Detect which cell encompasses the target text, then output its [X, Y] center coordinate. 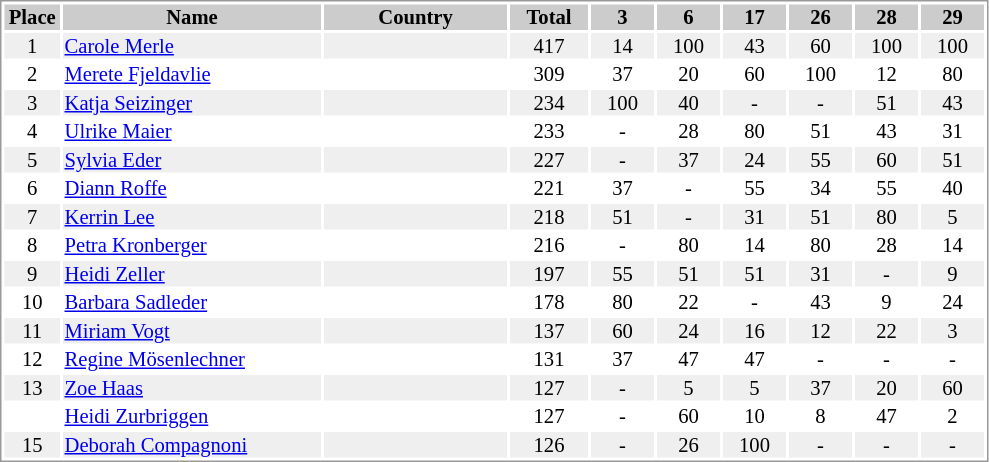
221 [549, 189]
Country [416, 17]
Total [549, 17]
137 [549, 331]
309 [549, 75]
233 [549, 131]
34 [820, 189]
126 [549, 445]
218 [549, 217]
Heidi Zeller [192, 274]
178 [549, 303]
131 [549, 359]
7 [32, 217]
234 [549, 103]
13 [32, 388]
Place [32, 17]
Heidi Zurbriggen [192, 417]
16 [754, 331]
11 [32, 331]
Sylvia Eder [192, 160]
Kerrin Lee [192, 217]
417 [549, 46]
Merete Fjeldavlie [192, 75]
227 [549, 160]
Katja Seizinger [192, 103]
Diann Roffe [192, 189]
15 [32, 445]
Ulrike Maier [192, 131]
Petra Kronberger [192, 245]
Miriam Vogt [192, 331]
197 [549, 274]
Carole Merle [192, 46]
29 [952, 17]
17 [754, 17]
Regine Mösenlechner [192, 359]
Barbara Sadleder [192, 303]
Name [192, 17]
Deborah Compagnoni [192, 445]
4 [32, 131]
1 [32, 46]
Zoe Haas [192, 388]
216 [549, 245]
